Search for the cell housing the specified text and yield its [x, y] center coordinate. 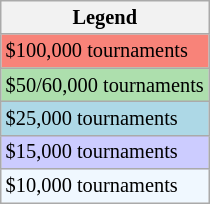
Legend [105, 17]
$100,000 tournaments [105, 51]
$25,000 tournaments [105, 118]
$15,000 tournaments [105, 152]
$50/60,000 tournaments [105, 85]
$10,000 tournaments [105, 186]
